Determine the (X, Y) coordinate at the center of the cell enclosing the given text.  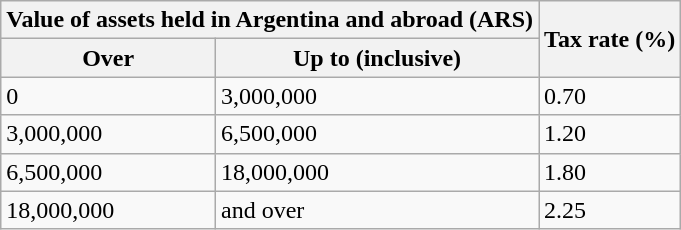
0 (108, 96)
1.80 (610, 172)
Tax rate (%) (610, 39)
Value of assets held in Argentina and abroad (ARS) (270, 20)
Up to (inclusive) (378, 58)
0.70 (610, 96)
Over (108, 58)
2.25 (610, 210)
1.20 (610, 134)
and over (378, 210)
